Scan for the cell matching the given text and deliver its (X, Y) coordinate at center. 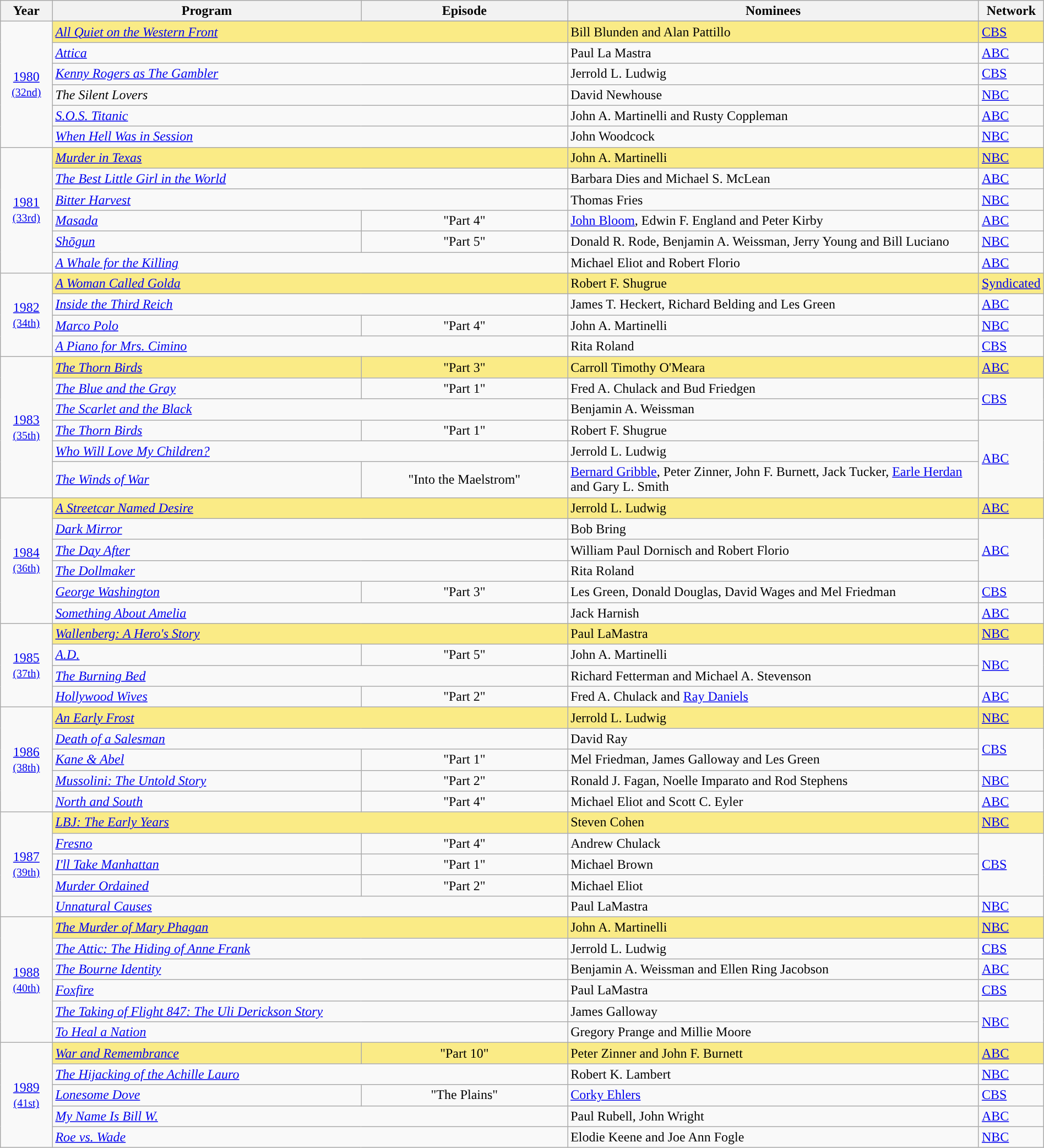
1980(32nd) (26, 84)
Inside the Third Reich (310, 305)
A Woman Called Golda (310, 284)
1983(35th) (26, 427)
Michael Eliot and Robert Florio (773, 263)
James Galloway (773, 1011)
Roe vs. Wade (310, 1137)
To Heal a Nation (310, 1032)
Steven Cohen (773, 822)
Thomas Fries (773, 199)
Program (207, 11)
"The Plains" (465, 1095)
The Burning Bed (310, 676)
Barbara Dies and Michael S. McLean (773, 178)
1982(34th) (26, 315)
Corky Ehlers (773, 1095)
David Ray (773, 739)
The Murder of Mary Phagan (310, 927)
Andrew Chulack (773, 843)
The Best Little Girl in the World (310, 178)
Murder in Texas (310, 158)
Benjamin A. Weissman and Ellen Ring Jacobson (773, 970)
Lonesome Dove (207, 1095)
Bill Blunden and Alan Pattillo (773, 32)
The Winds of War (207, 479)
1986(38th) (26, 760)
Kenny Rogers as The Gambler (310, 74)
William Paul Dornisch and Robert Florio (773, 550)
Fred A. Chulack and Ray Daniels (773, 697)
Mussolini: The Untold Story (207, 781)
Episode (465, 11)
The Attic: The Hiding of Anne Frank (310, 948)
The Day After (310, 550)
Paul Rubell, John Wright (773, 1116)
Year (26, 11)
Hollywood Wives (207, 697)
Elodie Keene and Joe Ann Fogle (773, 1137)
Murder Ordained (207, 885)
A Piano for Mrs. Cimino (310, 346)
1989(41st) (26, 1095)
Nominees (773, 11)
Bob Bring (773, 529)
The Scarlet and the Black (310, 409)
Peter Zinner and John F. Burnett (773, 1053)
Les Green, Donald Douglas, David Wages and Mel Friedman (773, 592)
John Bloom, Edwin F. England and Peter Kirby (773, 220)
Michael Brown (773, 864)
Carroll Timothy O'Meara (773, 367)
Bitter Harvest (310, 199)
1984(36th) (26, 560)
1987(39th) (26, 864)
The Hijacking of the Achille Lauro (310, 1074)
War and Remembrance (207, 1053)
"Into the Maelstrom" (465, 479)
The Blue and the Gray (207, 388)
The Dollmaker (310, 571)
Masada (207, 220)
The Taking of Flight 847: The Uli Derickson Story (310, 1011)
Michael Eliot and Scott C. Eyler (773, 802)
The Bourne Identity (310, 970)
Dark Mirror (310, 529)
When Hell Was in Session (310, 137)
LBJ: The Early Years (310, 822)
Ronald J. Fagan, Noelle Imparato and Rod Stephens (773, 781)
Gregory Prange and Millie Moore (773, 1032)
George Washington (207, 592)
Unnatural Causes (310, 906)
Benjamin A. Weissman (773, 409)
A Whale for the Killing (310, 263)
Michael Eliot (773, 885)
Wallenberg: A Hero's Story (310, 634)
The Silent Lovers (310, 95)
A.D. (207, 655)
Shōgun (207, 241)
Death of a Salesman (310, 739)
Richard Fetterman and Michael A. Stevenson (773, 676)
S.O.S. Titanic (310, 116)
David Newhouse (773, 95)
1988(40th) (26, 979)
James T. Heckert, Richard Belding and Les Green (773, 305)
Fresno (207, 843)
Network (1011, 11)
John A. Martinelli and Rusty Coppleman (773, 116)
I'll Take Manhattan (207, 864)
John Woodcock (773, 137)
1981(33rd) (26, 210)
Bernard Gribble, Peter Zinner, John F. Burnett, Jack Tucker, Earle Herdan and Gary L. Smith (773, 479)
Paul La Mastra (773, 53)
Who Will Love My Children? (310, 451)
Robert K. Lambert (773, 1074)
North and South (207, 802)
Donald R. Rode, Benjamin A. Weissman, Jerry Young and Bill Luciano (773, 241)
1985(37th) (26, 665)
Attica (310, 53)
Syndicated (1011, 284)
All Quiet on the Western Front (310, 32)
My Name Is Bill W. (310, 1116)
Foxfire (310, 990)
Marco Polo (207, 326)
Mel Friedman, James Galloway and Les Green (773, 760)
Kane & Abel (207, 760)
Something About Amelia (310, 613)
"Part 10" (465, 1053)
An Early Frost (310, 718)
A Streetcar Named Desire (310, 508)
Fred A. Chulack and Bud Friedgen (773, 388)
Jack Harnish (773, 613)
